Extract the [x, y] coordinate from the center of the cell holding the provided text.  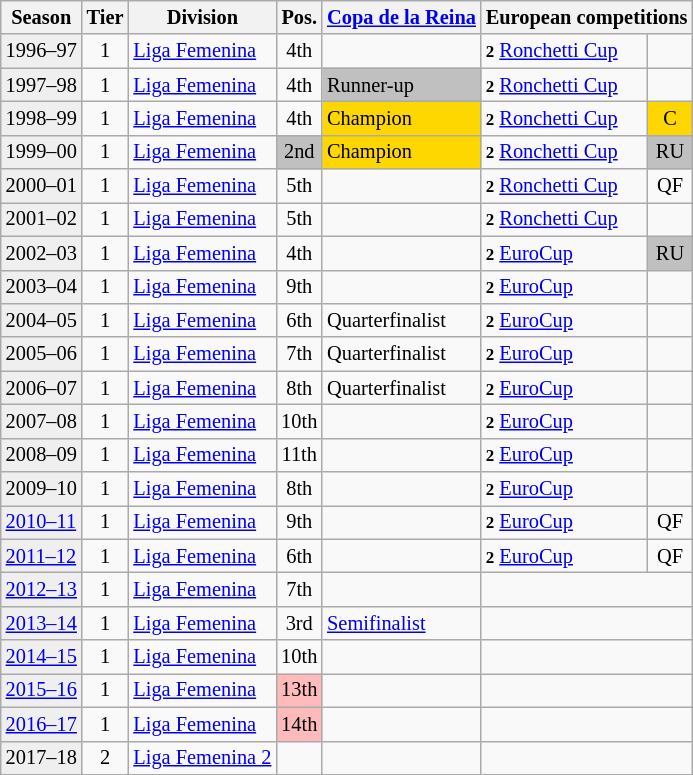
European competitions [587, 17]
Pos. [299, 17]
2012–13 [42, 589]
2008–09 [42, 455]
Tier [106, 17]
14th [299, 724]
2000–01 [42, 186]
2 [106, 758]
2002–03 [42, 253]
2016–17 [42, 724]
2004–05 [42, 320]
1996–97 [42, 51]
Semifinalist [402, 623]
1998–99 [42, 118]
Liga Femenina 2 [202, 758]
2007–08 [42, 421]
Runner-up [402, 85]
2010–11 [42, 522]
1999–00 [42, 152]
Season [42, 17]
13th [299, 690]
2011–12 [42, 556]
2005–06 [42, 354]
3rd [299, 623]
2017–18 [42, 758]
2001–02 [42, 219]
C [670, 118]
11th [299, 455]
2013–14 [42, 623]
2006–07 [42, 388]
1997–98 [42, 85]
Copa de la Reina [402, 17]
2014–15 [42, 657]
2015–16 [42, 690]
Division [202, 17]
2009–10 [42, 489]
2003–04 [42, 287]
2nd [299, 152]
